Return (X, Y) of the center of cell containing provided text 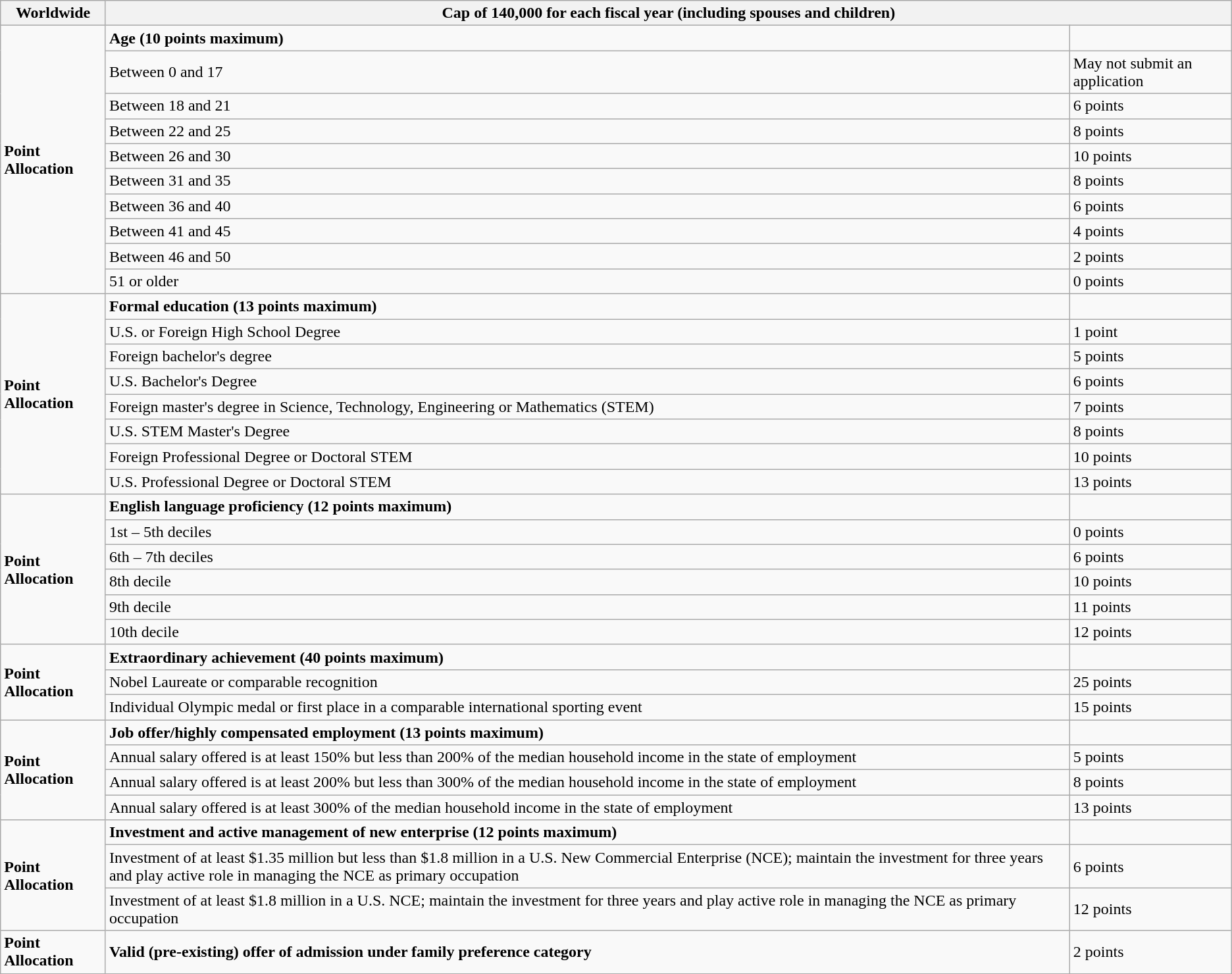
Nobel Laureate or comparable recognition (587, 682)
Between 46 and 50 (587, 256)
10th decile (587, 632)
Foreign bachelor's degree (587, 357)
1 point (1150, 331)
9th decile (587, 607)
Annual salary offered is at least 150% but less than 200% of the median household income in the state of employment (587, 757)
Age (10 points maximum) (587, 38)
11 points (1150, 607)
U.S. Bachelor's Degree (587, 382)
51 or older (587, 281)
Valid (pre-existing) offer of admission under family preference category (587, 952)
7 points (1150, 407)
Annual salary offered is at least 300% of the median household income in the state of employment (587, 807)
Individual Olympic medal or first place in a comparable international sporting event (587, 707)
Investment and active management of new enterprise (12 points maximum) (587, 833)
1st – 5th deciles (587, 532)
Annual salary offered is at least 200% but less than 300% of the median household income in the state of employment (587, 782)
Between 31 and 35 (587, 181)
Worldwide (53, 13)
Foreign Professional Degree or Doctoral STEM (587, 457)
25 points (1150, 682)
Between 26 and 30 (587, 156)
4 points (1150, 231)
6th – 7th deciles (587, 557)
Between 22 and 25 (587, 131)
Job offer/highly compensated employment (13 points maximum) (587, 732)
Between 41 and 45 (587, 231)
Between 36 and 40 (587, 206)
Extraordinary achievement (40 points maximum) (587, 657)
May not submit an application (1150, 72)
Foreign master's degree in Science, Technology, Engineering or Mathematics (STEM) (587, 407)
U.S. Professional Degree or Doctoral STEM (587, 482)
Between 18 and 21 (587, 106)
Formal education (13 points maximum) (587, 306)
Cap of 140,000 for each fiscal year (including spouses and children) (669, 13)
Between 0 and 17 (587, 72)
U.S. or Foreign High School Degree (587, 331)
8th decile (587, 582)
15 points (1150, 707)
English language proficiency (12 points maximum) (587, 507)
U.S. STEM Master's Degree (587, 432)
